Provide the [X, Y] coordinate of the cell's center where the given text is located.  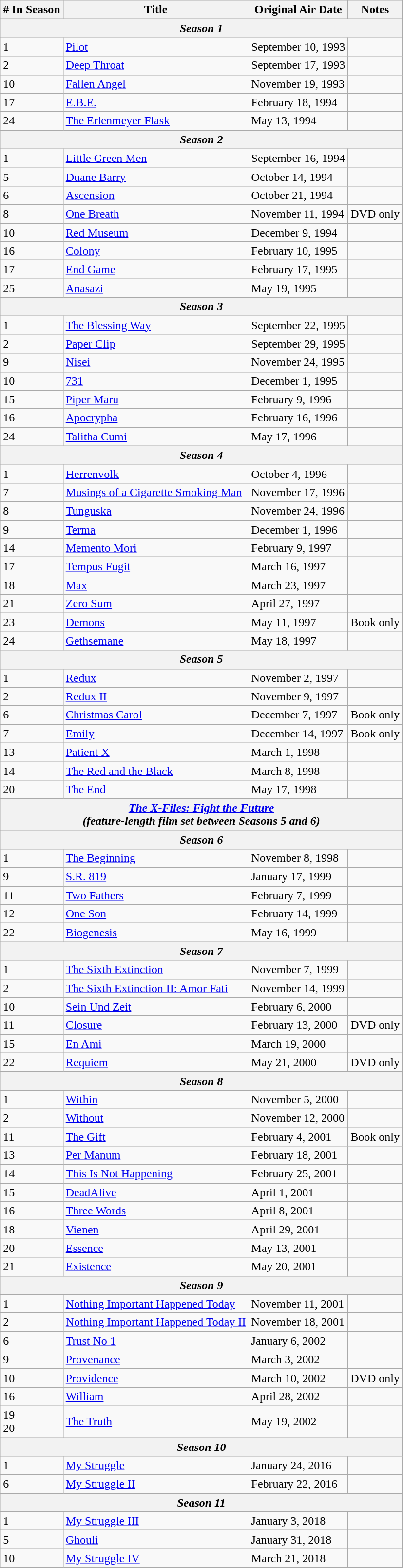
January 6, 2002 [298, 1341]
Title [156, 10]
March 8, 1998 [298, 771]
The Red and the Black [156, 771]
November 11, 1994 [298, 214]
November 9, 1997 [298, 696]
May 16, 1999 [298, 933]
May 13, 2001 [298, 1248]
Trust No 1 [156, 1341]
March 1, 1998 [298, 752]
February 22, 2016 [298, 1484]
Biogenesis [156, 933]
23 [32, 622]
Season 4 [202, 455]
February 18, 2001 [298, 1155]
Herrenvolk [156, 474]
This Is Not Happening [156, 1174]
Paper Clip [156, 344]
Season 11 [202, 1503]
The Truth [156, 1421]
Redux [156, 678]
March 3, 2002 [298, 1359]
March 19, 2000 [298, 1044]
Apocrypha [156, 418]
November 8, 1998 [298, 858]
The Sixth Extinction II: Amor Fati [156, 988]
My Struggle [156, 1466]
November 2, 1997 [298, 678]
Fallen Angel [156, 84]
The Blessing Way [156, 325]
January 17, 1999 [298, 877]
November 12, 2000 [298, 1118]
May 13, 1994 [298, 121]
Requiem [156, 1062]
April 28, 2002 [298, 1396]
Within [156, 1099]
Demons [156, 622]
Musings of a Cigarette Smoking Man [156, 492]
Gethsemane [156, 641]
October 14, 1994 [298, 177]
One Breath [156, 214]
November 24, 1995 [298, 362]
25 [32, 288]
DeadAlive [156, 1192]
My Struggle IV [156, 1558]
Piper Maru [156, 399]
Anasazi [156, 288]
November 17, 1996 [298, 492]
April 29, 2001 [298, 1230]
February 14, 1999 [298, 914]
The Sixth Extinction [156, 970]
My Struggle III [156, 1521]
February 13, 2000 [298, 1025]
May 17, 1996 [298, 437]
The Beginning [156, 858]
February 25, 2001 [298, 1174]
Essence [156, 1248]
May 21, 2000 [298, 1062]
February 9, 1996 [298, 399]
January 24, 2016 [298, 1466]
My Struggle II [156, 1484]
December 14, 1997 [298, 734]
October 4, 1996 [298, 474]
November 24, 1996 [298, 511]
En Ami [156, 1044]
Season 5 [202, 659]
Talitha Cumi [156, 437]
Original Air Date [298, 10]
September 29, 1995 [298, 344]
Season 2 [202, 139]
November 11, 2001 [298, 1304]
1920 [32, 1421]
Season 8 [202, 1081]
November 7, 1999 [298, 970]
January 3, 2018 [298, 1521]
# In Season [32, 10]
February 7, 1999 [298, 895]
Emily [156, 734]
February 16, 1996 [298, 418]
Nisei [156, 362]
November 14, 1999 [298, 988]
March 21, 2018 [298, 1558]
May 11, 1997 [298, 622]
The X-Files: Fight the Future(feature-length film set between Seasons 5 and 6) [202, 814]
February 9, 1997 [298, 548]
Ascension [156, 195]
April 8, 2001 [298, 1211]
February 10, 1995 [298, 251]
Ghouli [156, 1540]
Memento Mori [156, 548]
Tempus Fugit [156, 567]
Red Museum [156, 233]
Patient X [156, 752]
End Game [156, 270]
Season 10 [202, 1447]
September 10, 1993 [298, 47]
December 1, 1995 [298, 381]
January 31, 2018 [298, 1540]
May 17, 1998 [298, 789]
Season 3 [202, 307]
Duane Barry [156, 177]
Colony [156, 251]
Sein Und Zeit [156, 1007]
731 [156, 381]
December 9, 1994 [298, 233]
Zero Sum [156, 604]
November 5, 2000 [298, 1099]
E.B.E. [156, 102]
Provenance [156, 1359]
February 17, 1995 [298, 270]
William [156, 1396]
The Erlenmeyer Flask [156, 121]
Vienen [156, 1230]
October 21, 1994 [298, 195]
Existence [156, 1267]
Little Green Men [156, 158]
Season 6 [202, 839]
Tunguska [156, 511]
April 27, 1997 [298, 604]
Nothing Important Happened Today II [156, 1322]
September 22, 1995 [298, 325]
One Son [156, 914]
May 19, 1995 [298, 288]
September 16, 1994 [298, 158]
February 18, 1994 [298, 102]
March 10, 2002 [298, 1378]
February 6, 2000 [298, 1007]
March 16, 1997 [298, 567]
S.R. 819 [156, 877]
November 18, 2001 [298, 1322]
May 18, 1997 [298, 641]
December 1, 1996 [298, 529]
Redux II [156, 696]
Notes [375, 10]
Terma [156, 529]
Pilot [156, 47]
February 4, 2001 [298, 1137]
Deep Throat [156, 65]
May 20, 2001 [298, 1267]
November 19, 1993 [298, 84]
The Gift [156, 1137]
March 23, 1997 [298, 585]
September 17, 1993 [298, 65]
The End [156, 789]
Nothing Important Happened Today [156, 1304]
May 19, 2002 [298, 1421]
Christmas Carol [156, 715]
Providence [156, 1378]
Three Words [156, 1211]
Two Fathers [156, 895]
Max [156, 585]
Season 1 [202, 28]
Season 9 [202, 1285]
Season 7 [202, 951]
12 [32, 914]
April 1, 2001 [298, 1192]
December 7, 1997 [298, 715]
Closure [156, 1025]
Without [156, 1118]
Per Manum [156, 1155]
